Determine the (x, y) coordinate at the center of the cell enclosing the given text.  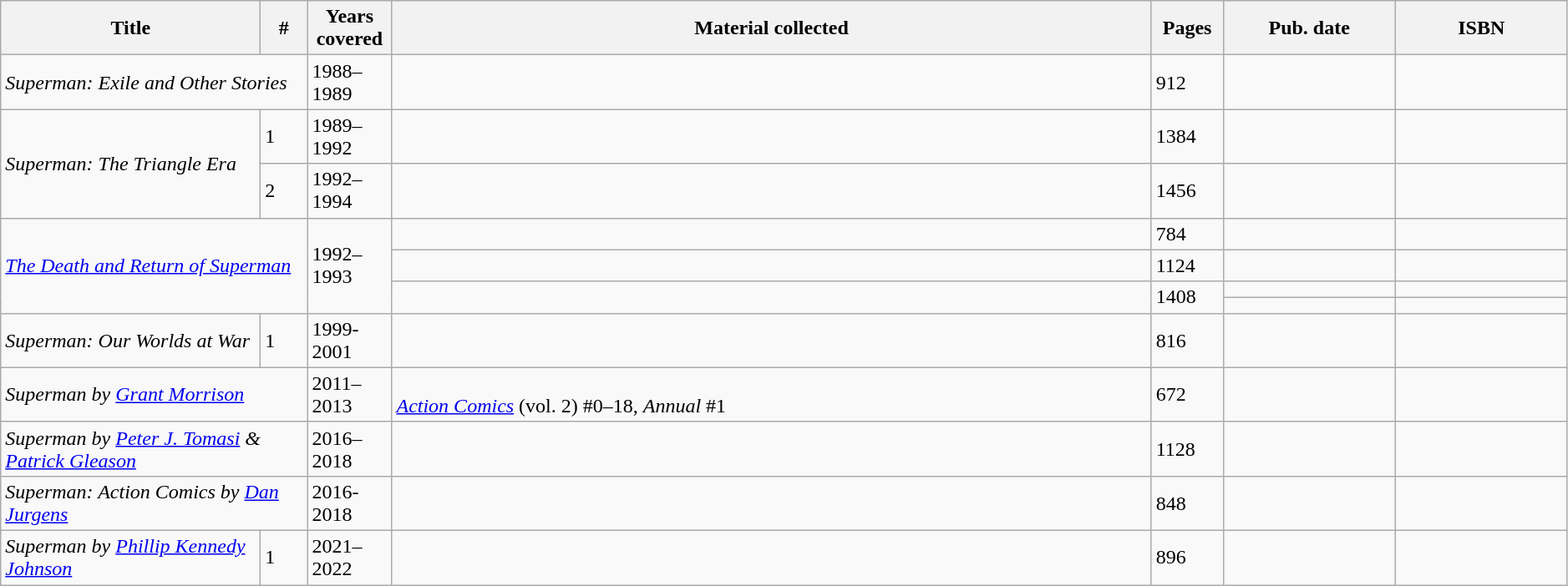
Pub. date (1309, 28)
1124 (1187, 265)
Pages (1187, 28)
912 (1187, 82)
Superman by Grant Morrison (154, 394)
848 (1187, 503)
2011–2013 (349, 394)
1992–1993 (349, 265)
1128 (1187, 449)
# (284, 28)
1992–1994 (349, 190)
Action Comics (vol. 2) #0–18, Annual #1 (772, 394)
672 (1187, 394)
Superman: Our Worlds at War (130, 341)
Title (130, 28)
1408 (1187, 297)
Superman by Phillip Kennedy Johnson (130, 558)
1456 (1187, 190)
Superman: Action Comics by Dan Jurgens (154, 503)
816 (1187, 341)
1999-2001 (349, 341)
1989–1992 (349, 137)
Superman: The Triangle Era (130, 164)
Years covered (349, 28)
2 (284, 190)
2021–2022 (349, 558)
2016-2018 (349, 503)
896 (1187, 558)
1988–1989 (349, 82)
The Death and Return of Superman (154, 265)
Superman: Exile and Other Stories (154, 82)
Superman by Peter J. Tomasi & Patrick Gleason (154, 449)
2016–2018 (349, 449)
Material collected (772, 28)
1384 (1187, 137)
ISBN (1481, 28)
784 (1187, 234)
